Return (X, Y) of the center of cell containing provided text 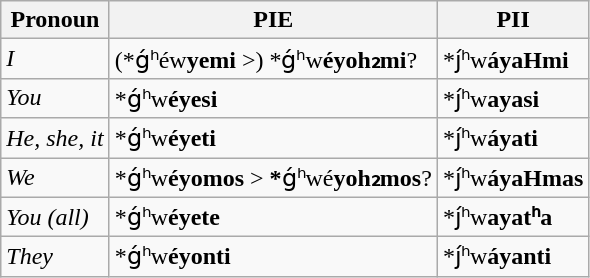
Pronoun (55, 20)
*ǵʰwéyonti (273, 257)
I (55, 59)
PIE (273, 20)
You (all) (55, 217)
You (55, 98)
*ǵʰwéyeti (273, 138)
*ȷ́ʰwáyati (512, 138)
*ȷ́ʰwáyaHmas (512, 178)
*ǵʰwéyesi (273, 98)
They (55, 257)
He, she, it (55, 138)
*ȷ́ʰwáyanti (512, 257)
We (55, 178)
PII (512, 20)
*ȷ́ʰwáyaHmi (512, 59)
*ǵʰwéyete (273, 217)
(*ǵʰéwyemi >) *ǵʰwéyoh₂mi? (273, 59)
*ȷ́ʰwayatʰa (512, 217)
*ǵʰwéyomos > *ǵʰwéyoh₂mos? (273, 178)
*ȷ́ʰwayasi (512, 98)
